Determine the [x, y] coordinate at the center of the cell enclosing the given text.  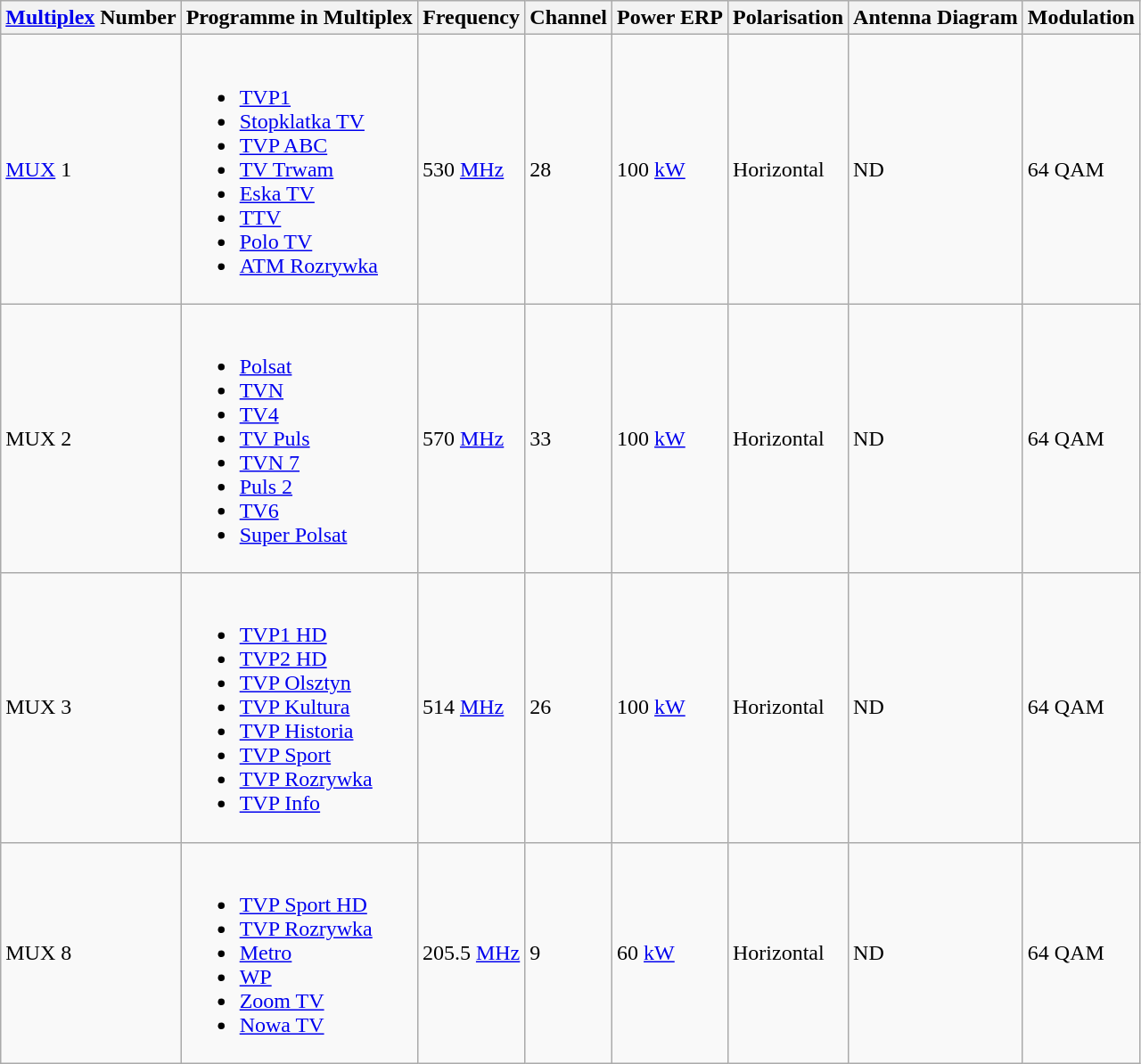
33 [569, 438]
530 MHz [471, 169]
60 kW [670, 953]
Antenna Diagram [936, 18]
PolsatTVNTV4TV PulsTVN 7Puls 2TV6Super Polsat [300, 438]
205.5 MHz [471, 953]
Polarisation [788, 18]
MUX 2 [91, 438]
TVP1Stopklatka TVTVP ABCTV TrwamEska TVTTVPolo TVATM Rozrywka [300, 169]
TVP Sport HDTVP RozrywkaMetroWPZoom TVNowa TV [300, 953]
570 MHz [471, 438]
Power ERP [670, 18]
28 [569, 169]
MUX 1 [91, 169]
514 MHz [471, 708]
MUX 3 [91, 708]
Channel [569, 18]
9 [569, 953]
MUX 8 [91, 953]
Multiplex Number [91, 18]
26 [569, 708]
Frequency [471, 18]
TVP1 HDTVP2 HDTVP OlsztynTVP KulturaTVP HistoriaTVP SportTVP RozrywkaTVP Info [300, 708]
Programme in Multiplex [300, 18]
Modulation [1080, 18]
